Identify which cell holds the provided text, then report its (X, Y) central coordinate. 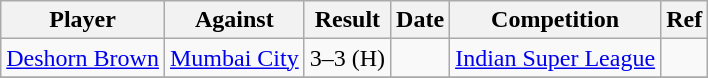
Result (347, 20)
3–3 (H) (347, 58)
Competition (556, 20)
Deshorn Brown (83, 58)
Mumbai City (234, 58)
Ref (684, 20)
Against (234, 20)
Player (83, 20)
Date (420, 20)
Indian Super League (556, 58)
